Search for the cell housing the specified text and yield its (X, Y) center coordinate. 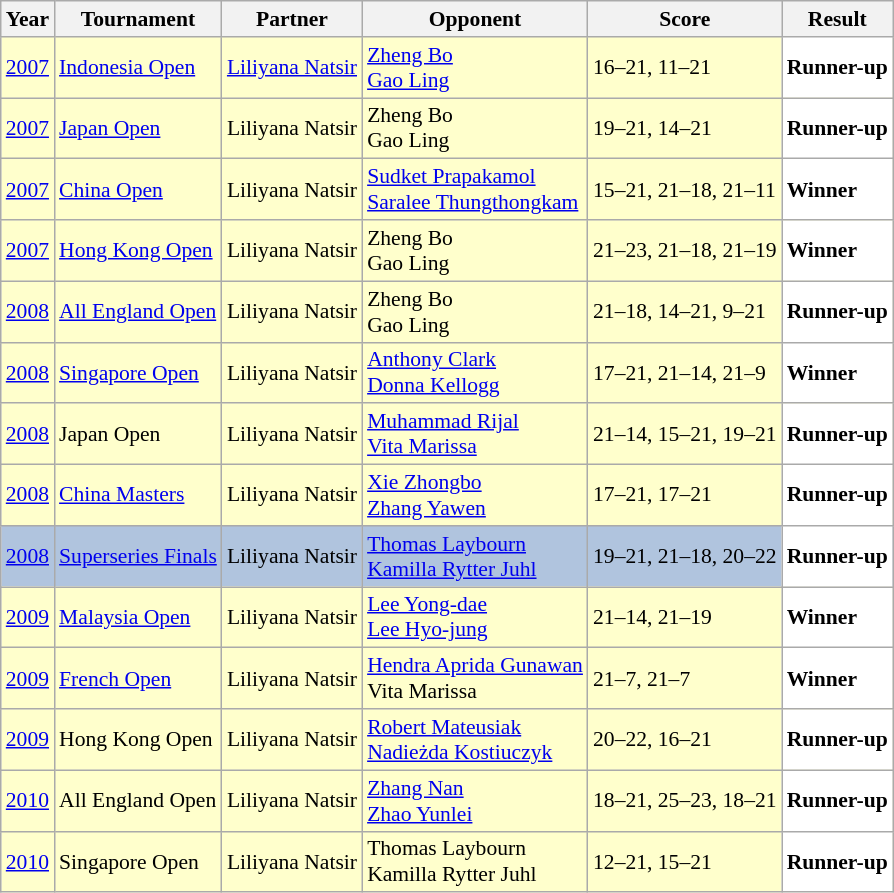
Malaysia Open (138, 618)
Partner (292, 19)
21–18, 14–21, 9–21 (685, 312)
China Open (138, 190)
16–21, 11–21 (685, 68)
Year (28, 19)
Zhang Nan Zhao Yunlei (475, 800)
17–21, 21–14, 21–9 (685, 372)
21–14, 21–19 (685, 618)
17–21, 17–21 (685, 496)
15–21, 21–18, 21–11 (685, 190)
21–7, 21–7 (685, 678)
21–23, 21–18, 21–19 (685, 250)
Anthony Clark Donna Kellogg (475, 372)
Hendra Aprida Gunawan Vita Marissa (475, 678)
Muhammad Rijal Vita Marissa (475, 434)
Opponent (475, 19)
Superseries Finals (138, 556)
Score (685, 19)
French Open (138, 678)
19–21, 21–18, 20–22 (685, 556)
18–21, 25–23, 18–21 (685, 800)
20–22, 16–21 (685, 740)
Indonesia Open (138, 68)
Xie Zhongbo Zhang Yawen (475, 496)
12–21, 15–21 (685, 862)
Result (838, 19)
19–21, 14–21 (685, 128)
China Masters (138, 496)
Sudket Prapakamol Saralee Thungthongkam (475, 190)
21–14, 15–21, 19–21 (685, 434)
Tournament (138, 19)
Lee Yong-dae Lee Hyo-jung (475, 618)
Robert Mateusiak Nadieżda Kostiuczyk (475, 740)
